Capture the cell that displays the provided text and extract its (X, Y) central coordinate. 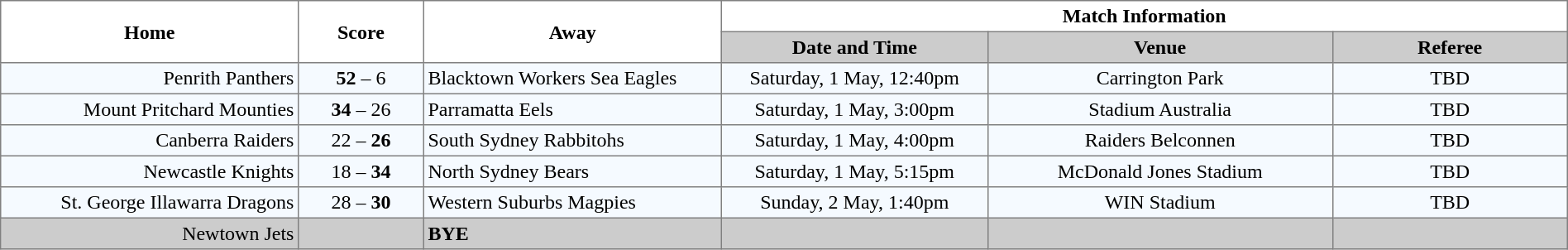
Date and Time (854, 47)
Home (150, 31)
Canberra Raiders (150, 141)
North Sydney Bears (572, 171)
Newtown Jets (150, 233)
Saturday, 1 May, 4:00pm (854, 141)
St. George Illawarra Dragons (150, 203)
22 – 26 (361, 141)
Away (572, 31)
Saturday, 1 May, 5:15pm (854, 171)
Saturday, 1 May, 12:40pm (854, 79)
Raiders Belconnen (1159, 141)
Saturday, 1 May, 3:00pm (854, 109)
BYE (572, 233)
Western Suburbs Magpies (572, 203)
Stadium Australia (1159, 109)
18 – 34 (361, 171)
Venue (1159, 47)
52 – 6 (361, 79)
Score (361, 31)
28 – 30 (361, 203)
34 – 26 (361, 109)
Match Information (1145, 17)
WIN Stadium (1159, 203)
Carrington Park (1159, 79)
Blacktown Workers Sea Eagles (572, 79)
McDonald Jones Stadium (1159, 171)
Mount Pritchard Mounties (150, 109)
Sunday, 2 May, 1:40pm (854, 203)
South Sydney Rabbitohs (572, 141)
Parramatta Eels (572, 109)
Referee (1450, 47)
Newcastle Knights (150, 171)
Penrith Panthers (150, 79)
